Search for the cell housing the specified text and yield its [X, Y] center coordinate. 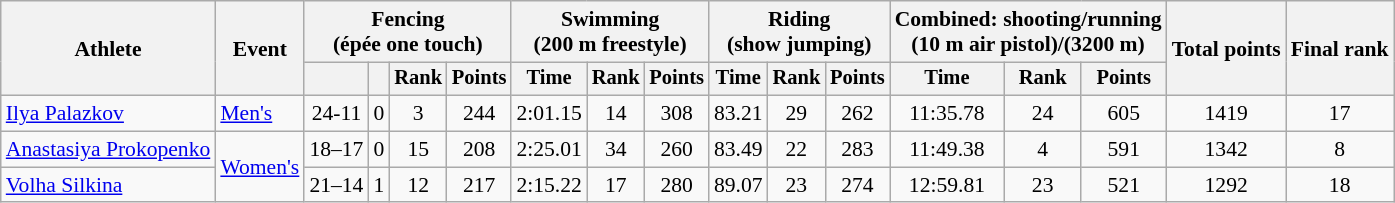
208 [479, 150]
605 [1124, 114]
Combined: shooting/running(10 m air pistol)/(3200 m) [1028, 32]
Event [260, 48]
283 [857, 150]
Volha Silkina [108, 185]
2:01.15 [548, 114]
15 [418, 150]
4 [1042, 150]
Total points [1226, 48]
280 [676, 185]
89.07 [738, 185]
1292 [1226, 185]
217 [479, 185]
1419 [1226, 114]
262 [857, 114]
Fencing(épée one touch) [408, 32]
21–14 [336, 185]
14 [616, 114]
2:15.22 [548, 185]
Athlete [108, 48]
308 [676, 114]
Men's [260, 114]
11:35.78 [948, 114]
24 [1042, 114]
11:49.38 [948, 150]
18–17 [336, 150]
Swimming(200 m freestyle) [610, 32]
521 [1124, 185]
18 [1340, 185]
22 [797, 150]
260 [676, 150]
24-11 [336, 114]
12:59.81 [948, 185]
83.49 [738, 150]
34 [616, 150]
12 [418, 185]
244 [479, 114]
591 [1124, 150]
274 [857, 185]
3 [418, 114]
29 [797, 114]
8 [1340, 150]
83.21 [738, 114]
Women's [260, 168]
1 [378, 185]
Final rank [1340, 48]
1342 [1226, 150]
2:25.01 [548, 150]
Anastasiya Prokopenko [108, 150]
Riding(show jumping) [800, 32]
Ilya Palazkov [108, 114]
